Search for the cell housing the specified text and yield its (X, Y) center coordinate. 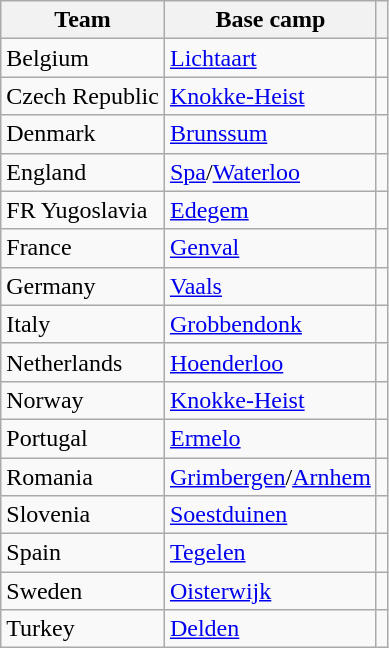
Spain (83, 553)
Soestduinen (270, 515)
Oisterwijk (270, 591)
Turkey (83, 629)
Base camp (270, 20)
France (83, 248)
Belgium (83, 58)
Grobbendonk (270, 324)
Grimbergen/Arnhem (270, 477)
Genval (270, 248)
Slovenia (83, 515)
Tegelen (270, 553)
Sweden (83, 591)
Delden (270, 629)
Ermelo (270, 438)
Brunssum (270, 134)
Lichtaart (270, 58)
Portugal (83, 438)
England (83, 172)
Hoenderloo (270, 362)
Romania (83, 477)
Czech Republic (83, 96)
Netherlands (83, 362)
Vaals (270, 286)
Edegem (270, 210)
Italy (83, 324)
Norway (83, 400)
Team (83, 20)
Spa/Waterloo (270, 172)
Denmark (83, 134)
Germany (83, 286)
FR Yugoslavia (83, 210)
